Extract the (X, Y) coordinate from the center of the cell holding the provided text.  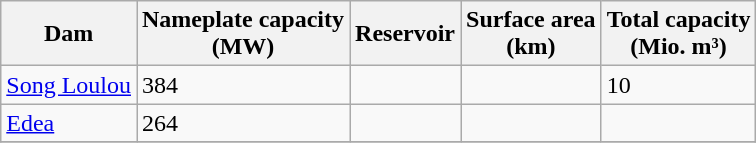
10 (678, 85)
Dam (69, 34)
Surface area (km) (532, 34)
Total capacity(Mio. m³) (678, 34)
Edea (69, 123)
Song Loulou (69, 85)
264 (242, 123)
Nameplate capacity(MW) (242, 34)
384 (242, 85)
Reservoir (406, 34)
